Output the [x, y] coordinate of the center of the cell containing the given text.  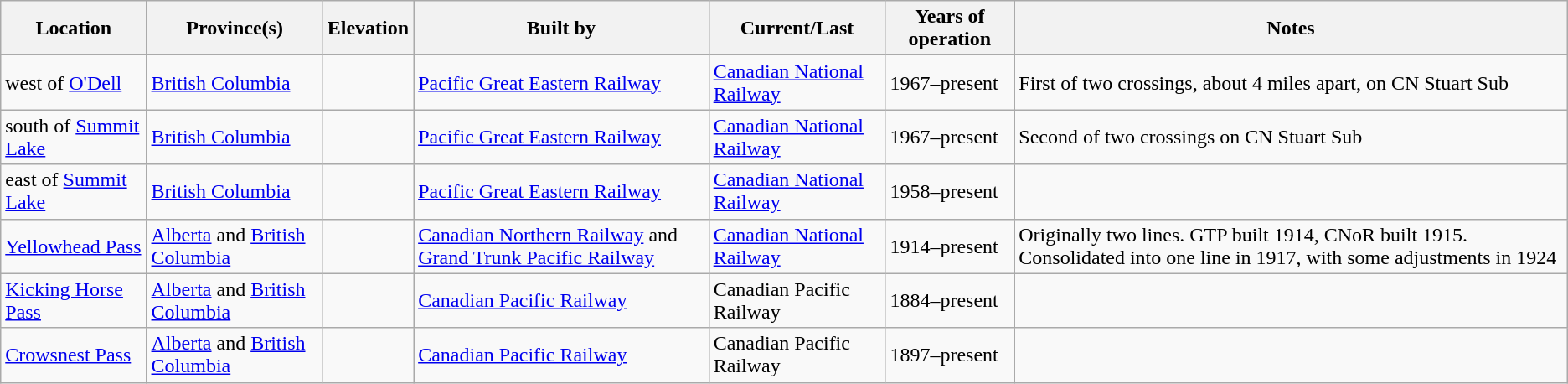
south of Summit Lake [74, 138]
1958–present [950, 191]
east of Summit Lake [74, 191]
Second of two crossings on CN Stuart Sub [1291, 138]
Location [74, 29]
Kicking Horse Pass [74, 300]
west of O'Dell [74, 82]
Province(s) [235, 29]
Yellowhead Pass [74, 246]
Notes [1291, 29]
Elevation [368, 29]
First of two crossings, about 4 miles apart, on CN Stuart Sub [1291, 82]
1914–present [950, 246]
Current/Last [797, 29]
1897–present [950, 355]
Built by [561, 29]
Years of operation [950, 29]
Canadian Northern Railway and Grand Trunk Pacific Railway [561, 246]
1884–present [950, 300]
Originally two lines. GTP built 1914, CNoR built 1915. Consolidated into one line in 1917, with some adjustments in 1924 [1291, 246]
Crowsnest Pass [74, 355]
